Identify which cell holds the provided text, then report its (x, y) central coordinate. 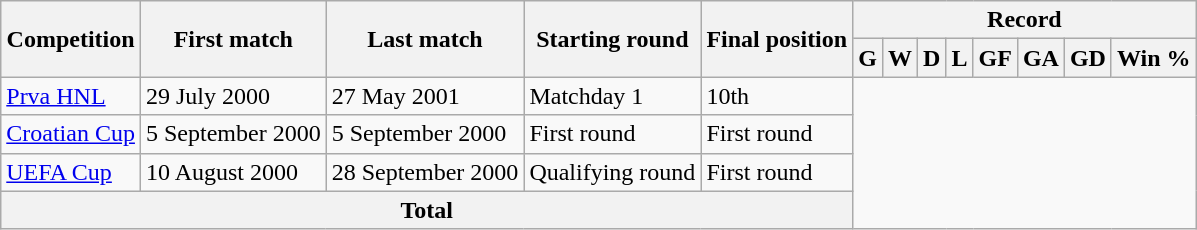
GF (995, 58)
10th (777, 96)
GD (1088, 58)
Qualifying round (612, 172)
GA (1040, 58)
Matchday 1 (612, 96)
10 August 2000 (233, 172)
28 September 2000 (425, 172)
D (931, 58)
29 July 2000 (233, 96)
Win % (1154, 58)
Croatian Cup (71, 134)
G (868, 58)
UEFA Cup (71, 172)
Prva HNL (71, 96)
Total (427, 210)
27 May 2001 (425, 96)
Record (1024, 20)
L (960, 58)
Final position (777, 39)
W (900, 58)
Starting round (612, 39)
Last match (425, 39)
First match (233, 39)
Competition (71, 39)
